Pinpoint the cell where the given text exists, returning its [x, y] midpoint coordinate. 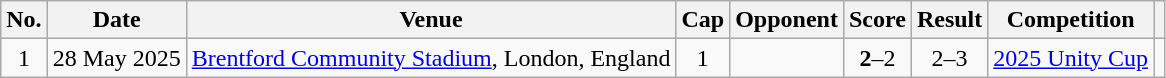
Cap [703, 20]
Date [116, 20]
Competition [1071, 20]
No. [24, 20]
Opponent [787, 20]
2025 Unity Cup [1071, 58]
Venue [431, 20]
Brentford Community Stadium, London, England [431, 58]
28 May 2025 [116, 58]
2–2 [877, 58]
2–3 [949, 58]
Result [949, 20]
Score [877, 20]
